Determine the (X, Y) coordinate at the center of the cell enclosing the given text.  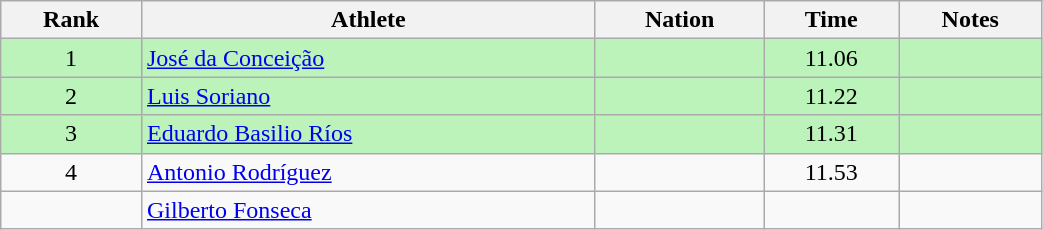
1 (72, 58)
Luis Soriano (368, 96)
José da Conceição (368, 58)
Rank (72, 20)
Gilberto Fonseca (368, 210)
11.06 (832, 58)
4 (72, 172)
2 (72, 96)
Athlete (368, 20)
3 (72, 134)
Antonio Rodríguez (368, 172)
11.31 (832, 134)
Nation (680, 20)
11.53 (832, 172)
Time (832, 20)
11.22 (832, 96)
Eduardo Basilio Ríos (368, 134)
Notes (971, 20)
